Search for the cell housing the specified text and yield its [x, y] center coordinate. 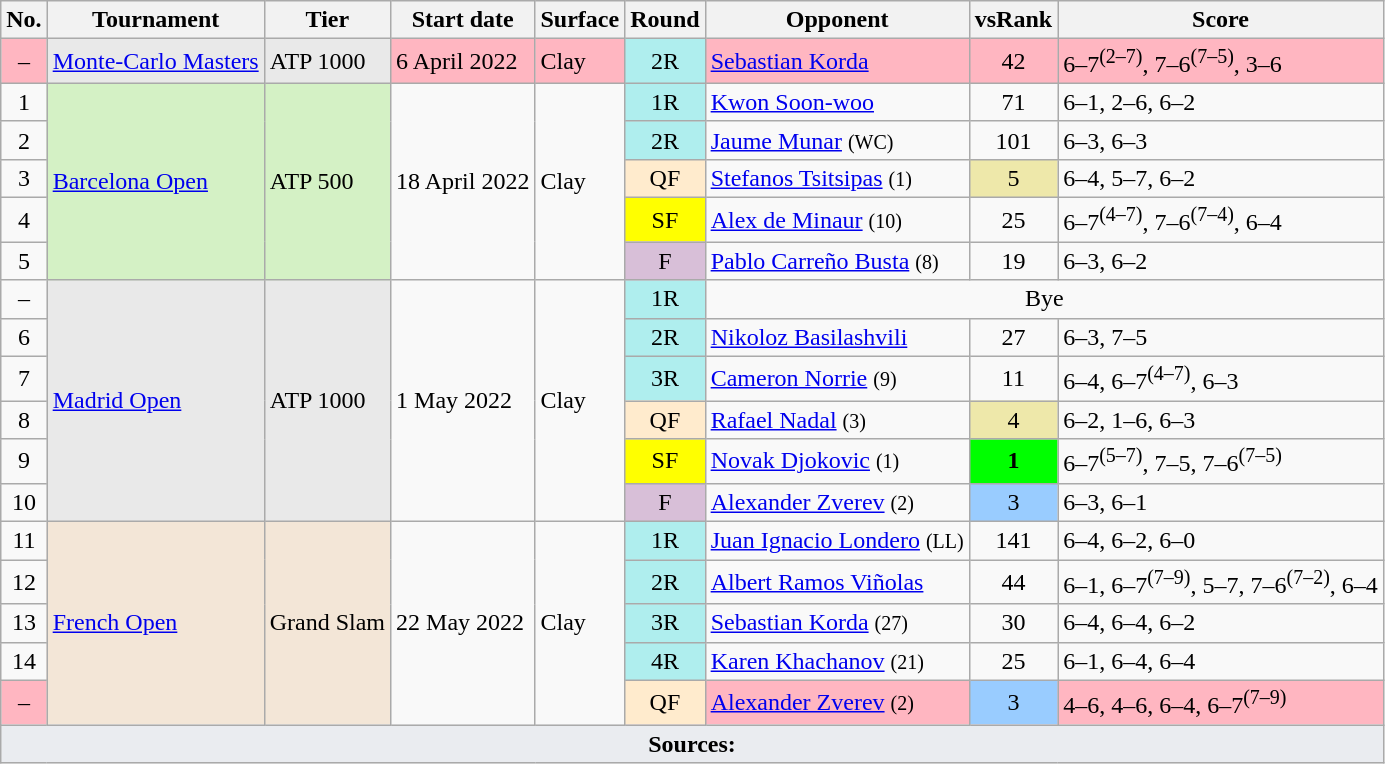
Start date [463, 20]
Albert Ramos Viñolas [837, 582]
vsRank [1013, 20]
6–7(5–7), 7–5, 7–6(7–5) [1221, 462]
10 [24, 502]
18 April 2022 [463, 182]
6 [24, 337]
Score [1221, 20]
19 [1013, 261]
French Open [156, 624]
Sebastian Korda (27) [837, 623]
6–1, 6–7(7–9), 5–7, 7–6(7–2), 6–4 [1221, 582]
30 [1013, 623]
Cameron Norrie (9) [837, 378]
6–4, 5–7, 6–2 [1221, 178]
6 April 2022 [463, 62]
6–7(2–7), 7–6(7–5), 3–6 [1221, 62]
6–3, 6–3 [1221, 140]
8 [24, 420]
Barcelona Open [156, 182]
Juan Ignacio Londero (LL) [837, 541]
6–3, 6–1 [1221, 502]
6–4, 6–7(4–7), 6–3 [1221, 378]
6–4, 6–4, 6–2 [1221, 623]
6–4, 6–2, 6–0 [1221, 541]
ATP 500 [327, 182]
Nikoloz Basilashvili [837, 337]
Sources: [692, 744]
6–1, 6–4, 6–4 [1221, 661]
1 May 2022 [463, 400]
4R [665, 661]
Pablo Carreño Busta (8) [837, 261]
Kwon Soon-woo [837, 102]
101 [1013, 140]
Surface [580, 20]
Sebastian Korda [837, 62]
Round [665, 20]
6–3, 6–2 [1221, 261]
14 [24, 661]
Bye [1044, 299]
7 [24, 378]
27 [1013, 337]
Monte-Carlo Masters [156, 62]
13 [24, 623]
Opponent [837, 20]
9 [24, 462]
6–2, 1–6, 6–3 [1221, 420]
42 [1013, 62]
Stefanos Tsitsipas (1) [837, 178]
2 [24, 140]
6–1, 2–6, 6–2 [1221, 102]
Novak Djokovic (1) [837, 462]
6–3, 7–5 [1221, 337]
Rafael Nadal (3) [837, 420]
71 [1013, 102]
Tier [327, 20]
Madrid Open [156, 400]
Tournament [156, 20]
Alex de Minaur (10) [837, 220]
4–6, 4–6, 6–4, 6–7(7–9) [1221, 702]
No. [24, 20]
6–7(4–7), 7–6(7–4), 6–4 [1221, 220]
Jaume Munar (WC) [837, 140]
44 [1013, 582]
22 May 2022 [463, 624]
Karen Khachanov (21) [837, 661]
12 [24, 582]
141 [1013, 541]
Grand Slam [327, 624]
